From the cell containing the given text, extract its center point as [X, Y] coordinate. 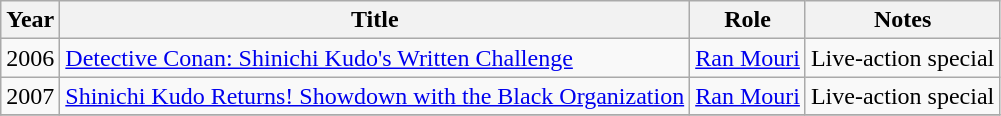
Year [30, 20]
Title [375, 20]
Notes [902, 20]
2007 [30, 96]
2006 [30, 58]
Detective Conan: Shinichi Kudo's Written Challenge [375, 58]
Role [748, 20]
Shinichi Kudo Returns! Showdown with the Black Organization [375, 96]
